Search for the cell housing the specified text and yield its [X, Y] center coordinate. 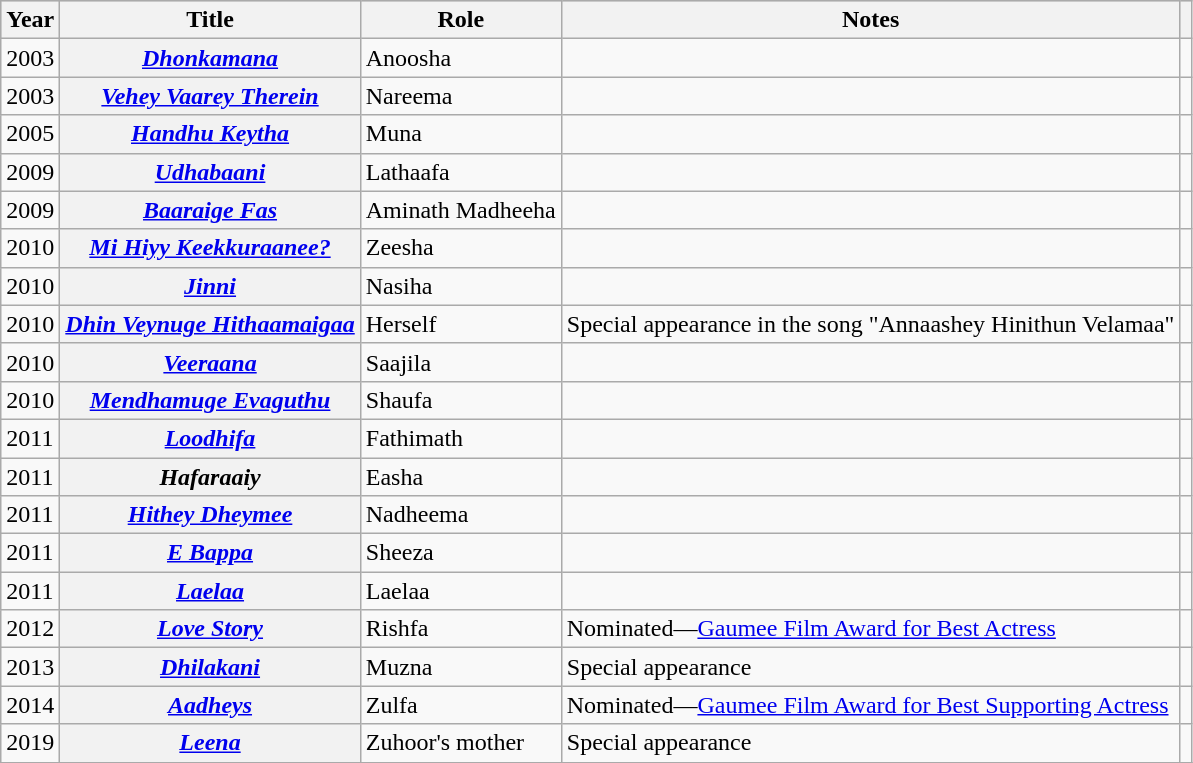
Role [460, 20]
Hafaraaiy [210, 477]
Nominated—Gaumee Film Award for Best Actress [870, 629]
Mendhamuge Evaguthu [210, 400]
Lathaafa [460, 172]
Udhabaani [210, 172]
Anoosha [460, 58]
Notes [870, 20]
Herself [460, 324]
Dhilakani [210, 667]
Love Story [210, 629]
Nareema [460, 96]
Muna [460, 134]
Zeesha [460, 248]
Title [210, 20]
Handhu Keytha [210, 134]
Easha [460, 477]
E Bappa [210, 553]
Nasiha [460, 286]
Special appearance in the song "Annaashey Hinithun Velamaa" [870, 324]
2013 [30, 667]
Vehey Vaarey Therein [210, 96]
Shaufa [460, 400]
Rishfa [460, 629]
Jinni [210, 286]
Hithey Dheymee [210, 515]
Year [30, 20]
Aminath Madheeha [460, 210]
Mi Hiyy Keekkuraanee? [210, 248]
2005 [30, 134]
Nominated—Gaumee Film Award for Best Supporting Actress [870, 705]
Nadheema [460, 515]
Veeraana [210, 362]
2019 [30, 743]
Leena [210, 743]
Fathimath [460, 438]
Loodhifa [210, 438]
Saajila [460, 362]
2014 [30, 705]
Zuhoor's mother [460, 743]
Aadheys [210, 705]
Baaraige Fas [210, 210]
Dhonkamana [210, 58]
Sheeza [460, 553]
2012 [30, 629]
Muzna [460, 667]
Dhin Veynuge Hithaamaigaa [210, 324]
Zulfa [460, 705]
